Scan for the cell matching the given text and deliver its (X, Y) coordinate at center. 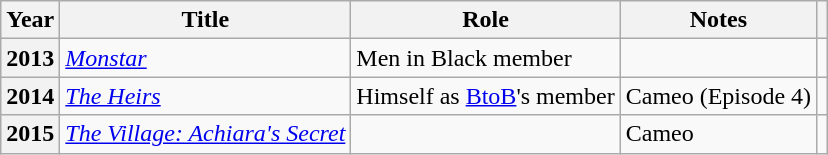
Notes (718, 20)
2014 (30, 96)
The Village: Achiara's Secret (206, 134)
The Heirs (206, 96)
Title (206, 20)
Cameo (718, 134)
Year (30, 20)
Himself as BtoB's member (486, 96)
2015 (30, 134)
Cameo (Episode 4) (718, 96)
Monstar (206, 58)
Men in Black member (486, 58)
Role (486, 20)
2013 (30, 58)
